Locate the cell with the specified text and output its (x, y) center coordinate. 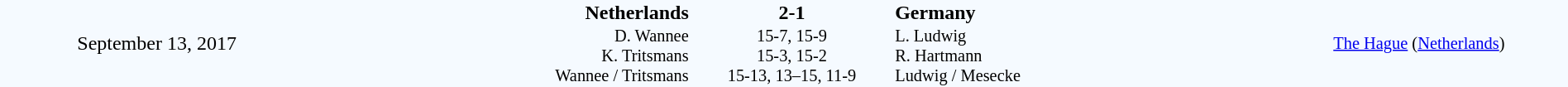
15-7, 15-915-3, 15-215-13, 13–15, 11-9 (791, 56)
D. WanneeK. TritsmansWannee / Tritsmans (501, 56)
September 13, 2017 (157, 43)
Germany (1082, 12)
The Hague (Netherlands) (1419, 43)
2-1 (791, 12)
Netherlands (501, 12)
L. LudwigR. HartmannLudwig / Mesecke (1082, 56)
